Detect which cell encompasses the target text, then output its (X, Y) center coordinate. 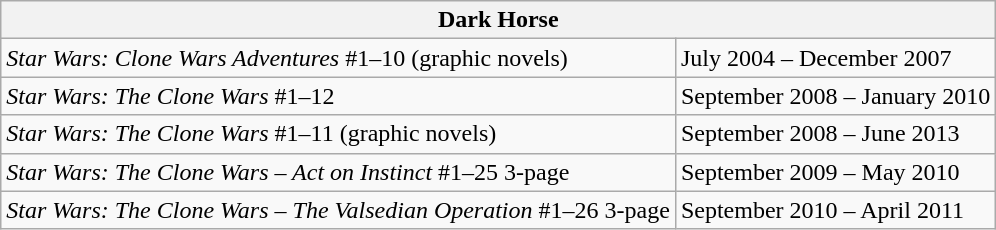
Dark Horse (498, 20)
Star Wars: The Clone Wars – Act on Instinct #1–25 3-page (338, 172)
September 2008 – January 2010 (835, 96)
September 2009 – May 2010 (835, 172)
September 2010 – April 2011 (835, 210)
Star Wars: The Clone Wars – The Valsedian Operation #1–26 3-page (338, 210)
July 2004 – December 2007 (835, 58)
September 2008 – June 2013 (835, 134)
Star Wars: The Clone Wars #1–12 (338, 96)
Star Wars: The Clone Wars #1–11 (graphic novels) (338, 134)
Star Wars: Clone Wars Adventures #1–10 (graphic novels) (338, 58)
